Pinpoint the cell where the given text exists, returning its (X, Y) midpoint coordinate. 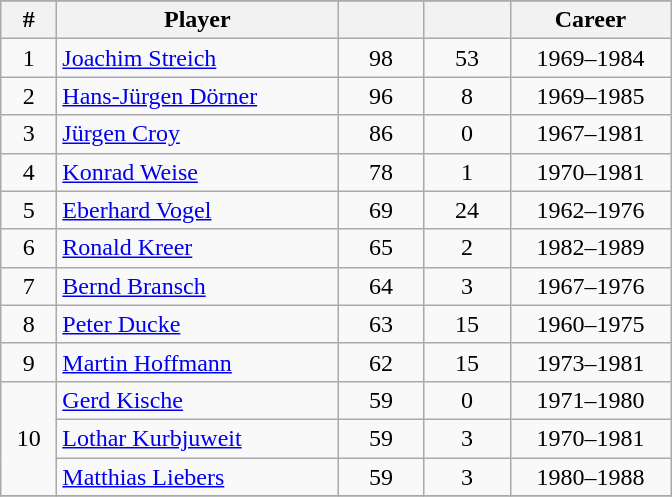
62 (381, 362)
Player (198, 20)
9 (29, 362)
Lothar Kurbjuweit (198, 438)
Peter Ducke (198, 324)
Jürgen Croy (198, 134)
24 (467, 210)
1973–1981 (590, 362)
Martin Hoffmann (198, 362)
Eberhard Vogel (198, 210)
1967–1976 (590, 286)
98 (381, 58)
1980–1988 (590, 477)
Career (590, 20)
Bernd Bransch (198, 286)
1971–1980 (590, 400)
Gerd Kische (198, 400)
1969–1984 (590, 58)
64 (381, 286)
78 (381, 172)
10 (29, 438)
63 (381, 324)
Hans-Jürgen Dörner (198, 96)
96 (381, 96)
4 (29, 172)
86 (381, 134)
Konrad Weise (198, 172)
53 (467, 58)
1969–1985 (590, 96)
Matthias Liebers (198, 477)
1982–1989 (590, 248)
7 (29, 286)
Joachim Streich (198, 58)
# (29, 20)
1962–1976 (590, 210)
65 (381, 248)
69 (381, 210)
Ronald Kreer (198, 248)
1967–1981 (590, 134)
5 (29, 210)
6 (29, 248)
1960–1975 (590, 324)
